Locate the cell with the specified text and output its [x, y] center coordinate. 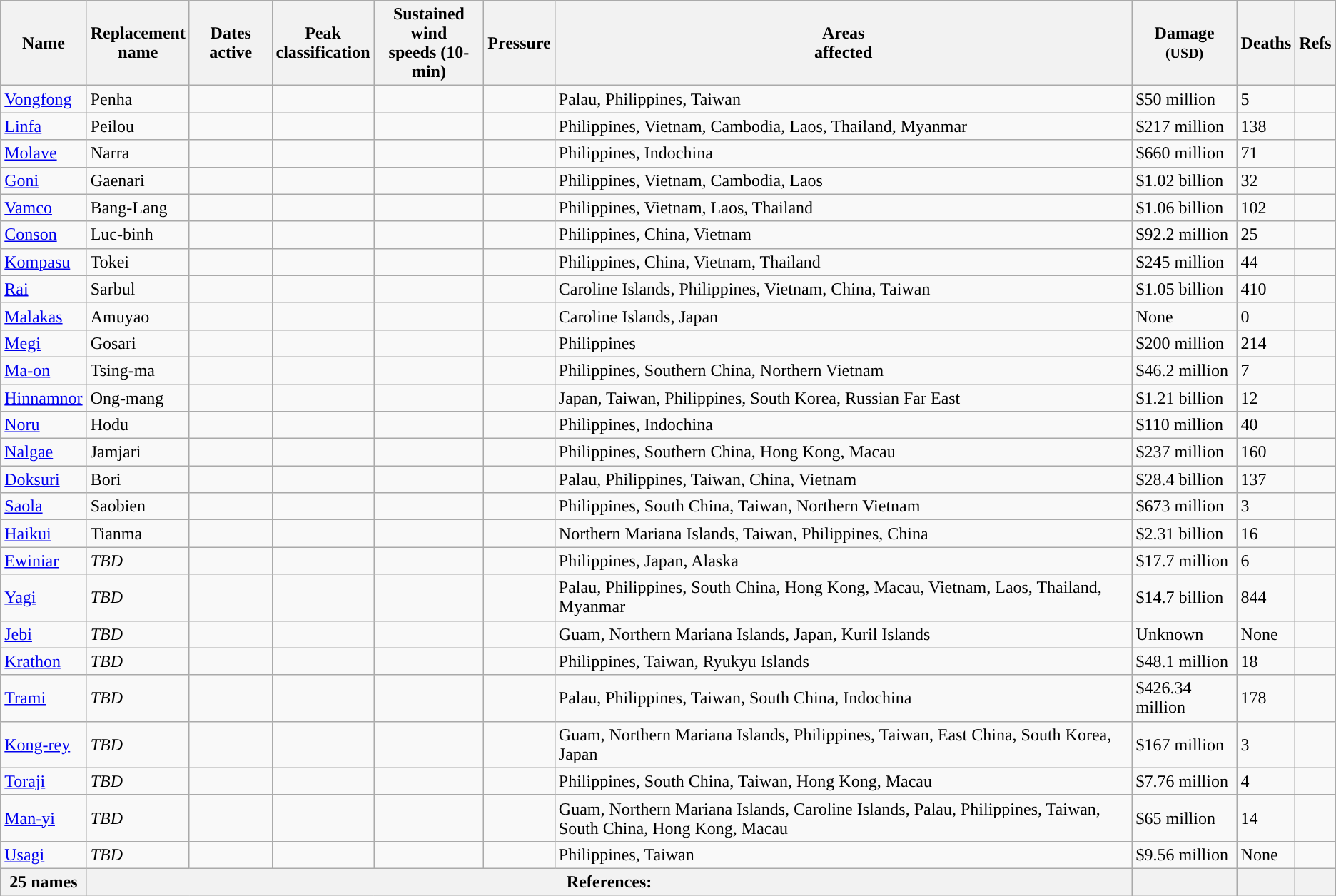
Gaenari [138, 180]
Deaths [1266, 43]
Hinnamnor [44, 397]
Jamjari [138, 452]
$50 million [1185, 99]
$200 million [1185, 343]
$237 million [1185, 452]
Damage (USD) [1185, 43]
Guam, Northern Mariana Islands, Japan, Kuril Islands [844, 634]
$28.4 billion [1185, 479]
Jebi [44, 634]
Philippines, Southern China, Hong Kong, Macau [844, 452]
Philippines, South China, Taiwan, Northern Vietnam [844, 506]
Pressure [520, 43]
160 [1266, 452]
$1.05 billion [1185, 289]
Hodu [138, 425]
$2.31 billion [1185, 534]
Goni [44, 180]
Unknown [1185, 634]
Palau, Philippines, Taiwan [844, 99]
Northern Mariana Islands, Taiwan, Philippines, China [844, 534]
$48.1 million [1185, 661]
Nalgae [44, 452]
Tianma [138, 534]
Name [44, 43]
Philippines, Taiwan, Ryukyu Islands [844, 661]
Peakclassification [323, 43]
0 [1266, 316]
Areasaffected [844, 43]
$46.2 million [1185, 370]
Toraji [44, 781]
Philippines, China, Vietnam [844, 235]
$1.02 billion [1185, 180]
Rai [44, 289]
Tsing-ma [138, 370]
Philippines, Japan, Alaska [844, 561]
Philippines, Southern China, Northern Vietnam [844, 370]
Philippines, Vietnam, Cambodia, Laos, Thailand, Myanmar [844, 126]
Japan, Taiwan, Philippines, South Korea, Russian Far East [844, 397]
Bori [138, 479]
Saobien [138, 506]
Man-yi [44, 818]
Philippines, China, Vietnam, Thailand [844, 262]
25 names [44, 882]
References: [609, 882]
Dates active [231, 43]
Gosari [138, 343]
410 [1266, 289]
12 [1266, 397]
4 [1266, 781]
$17.7 million [1185, 561]
$426.34 million [1185, 698]
Sustained windspeeds (10-min) [429, 43]
Doksuri [44, 479]
Kong-rey [44, 745]
Amuyao [138, 316]
25 [1266, 235]
Palau, Philippines, Taiwan, China, Vietnam [844, 479]
40 [1266, 425]
Ewiniar [44, 561]
Philippines, Vietnam, Cambodia, Laos [844, 180]
Guam, Northern Mariana Islands, Philippines, Taiwan, East China, South Korea, Japan [844, 745]
Haikui [44, 534]
7 [1266, 370]
Palau, Philippines, South China, Hong Kong, Macau, Vietnam, Laos, Thailand, Myanmar [844, 598]
178 [1266, 698]
32 [1266, 180]
Usagi [44, 855]
Conson [44, 235]
$673 million [1185, 506]
$167 million [1185, 745]
$217 million [1185, 126]
Sarbul [138, 289]
Philippines [844, 343]
Trami [44, 698]
214 [1266, 343]
137 [1266, 479]
Philippines, South China, Taiwan, Hong Kong, Macau [844, 781]
102 [1266, 208]
$110 million [1185, 425]
Krathon [44, 661]
14 [1266, 818]
138 [1266, 126]
$14.7 billion [1185, 598]
Luc-binh [138, 235]
$1.06 billion [1185, 208]
$92.2 million [1185, 235]
$1.21 billion [1185, 397]
Philippines, Vietnam, Laos, Thailand [844, 208]
6 [1266, 561]
Tokei [138, 262]
Guam, Northern Mariana Islands, Caroline Islands, Palau, Philippines, Taiwan, South China, Hong Kong, Macau [844, 818]
Replacementname [138, 43]
$7.76 million [1185, 781]
$9.56 million [1185, 855]
Bang-Lang [138, 208]
Vongfong [44, 99]
Malakas [44, 316]
Narra [138, 153]
Molave [44, 153]
Noru [44, 425]
$660 million [1185, 153]
Refs [1315, 43]
Megi [44, 343]
Ong-mang [138, 397]
$245 million [1185, 262]
71 [1266, 153]
Kompasu [44, 262]
Penha [138, 99]
Peilou [138, 126]
Palau, Philippines, Taiwan, South China, Indochina [844, 698]
Philippines, Taiwan [844, 855]
Ma-on [44, 370]
Caroline Islands, Japan [844, 316]
Vamco [44, 208]
Saola [44, 506]
Caroline Islands, Philippines, Vietnam, China, Taiwan [844, 289]
5 [1266, 99]
Linfa [44, 126]
44 [1266, 262]
16 [1266, 534]
$65 million [1185, 818]
Yagi [44, 598]
844 [1266, 598]
18 [1266, 661]
